For the text-containing cell, return its midpoint in (x, y) coordinate format. 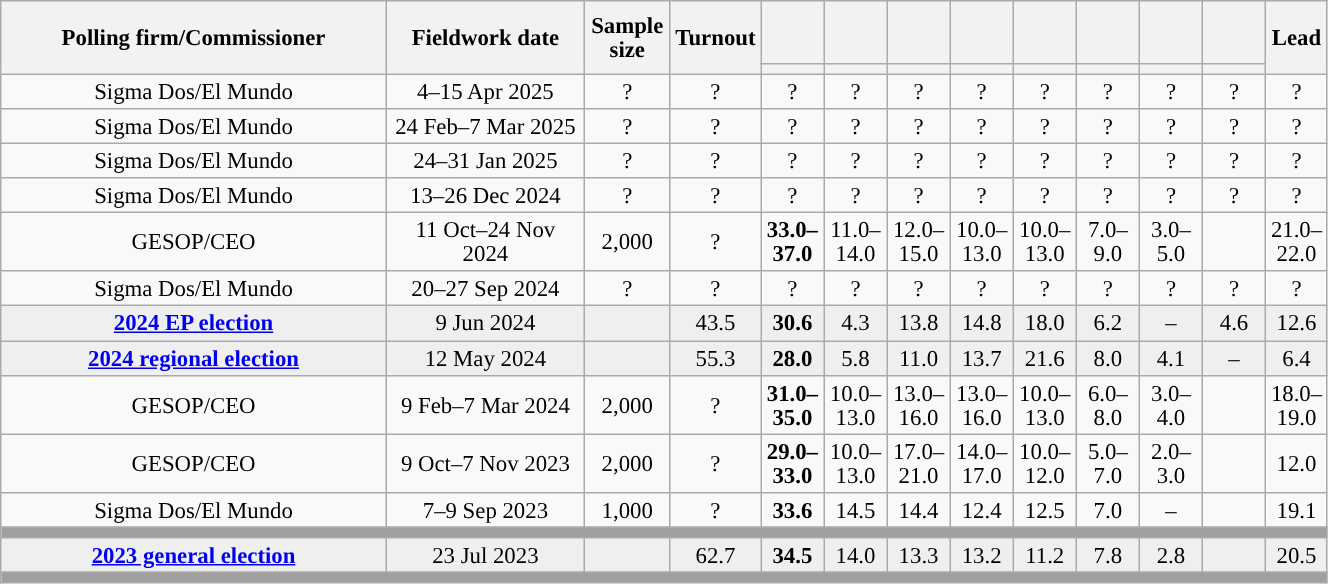
12.0–15.0 (918, 242)
12 May 2024 (485, 358)
14.0 (856, 556)
9 Oct–7 Nov 2023 (485, 464)
10.0–12.0 (1044, 464)
13–26 Dec 2024 (485, 196)
4.6 (1234, 324)
12.5 (1044, 510)
11.0 (918, 358)
62.7 (716, 556)
4.3 (856, 324)
13.2 (982, 556)
29.0–33.0 (792, 464)
55.3 (716, 358)
20–27 Sep 2024 (485, 290)
4–15 Apr 2025 (485, 92)
23 Jul 2023 (485, 556)
30.6 (792, 324)
24 Feb–7 Mar 2025 (485, 126)
11.2 (1044, 556)
3.0–5.0 (1170, 242)
33.6 (792, 510)
2024 regional election (194, 358)
33.0–37.0 (792, 242)
9 Feb–7 Mar 2024 (485, 404)
13.7 (982, 358)
12.4 (982, 510)
7.0–9.0 (1108, 242)
Lead (1297, 38)
13.8 (918, 324)
Turnout (716, 38)
34.5 (792, 556)
17.0–21.0 (918, 464)
2024 EP election (194, 324)
21.0–22.0 (1297, 242)
12.0 (1297, 464)
14.0–17.0 (982, 464)
6.0–8.0 (1108, 404)
6.2 (1108, 324)
2.8 (1170, 556)
8.0 (1108, 358)
7.8 (1108, 556)
20.5 (1297, 556)
14.5 (856, 510)
31.0–35.0 (792, 404)
18.0–19.0 (1297, 404)
Sample size (627, 38)
14.8 (982, 324)
12.6 (1297, 324)
24–31 Jan 2025 (485, 162)
19.1 (1297, 510)
Fieldwork date (485, 38)
6.4 (1297, 358)
5.0–7.0 (1108, 464)
13.3 (918, 556)
1,000 (627, 510)
7.0 (1108, 510)
2023 general election (194, 556)
11 Oct–24 Nov 2024 (485, 242)
9 Jun 2024 (485, 324)
4.1 (1170, 358)
18.0 (1044, 324)
43.5 (716, 324)
14.4 (918, 510)
11.0–14.0 (856, 242)
21.6 (1044, 358)
7–9 Sep 2023 (485, 510)
28.0 (792, 358)
2.0–3.0 (1170, 464)
5.8 (856, 358)
Polling firm/Commissioner (194, 38)
3.0–4.0 (1170, 404)
